Return the (X, Y) coordinate for the center point of the cell that contains the specified text.  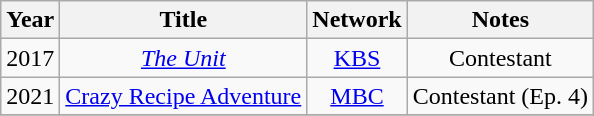
Contestant (500, 58)
Title (184, 20)
Notes (500, 20)
2021 (30, 96)
The Unit (184, 58)
Network (357, 20)
Crazy Recipe Adventure (184, 96)
KBS (357, 58)
Year (30, 20)
2017 (30, 58)
Contestant (Ep. 4) (500, 96)
MBC (357, 96)
